For the text-containing cell, return its midpoint in [x, y] coordinate format. 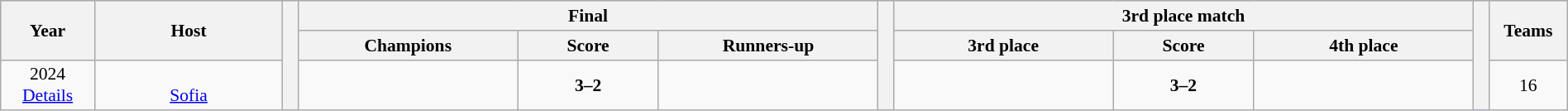
Teams [1528, 30]
Runners-up [767, 46]
16 [1528, 84]
Final [589, 16]
4th place [1363, 46]
Year [48, 30]
3rd place match [1184, 16]
Host [189, 30]
3rd place [1004, 46]
Sofia [189, 84]
2024Details [48, 84]
Champions [409, 46]
